Detect which cell encompasses the target text, then output its (X, Y) center coordinate. 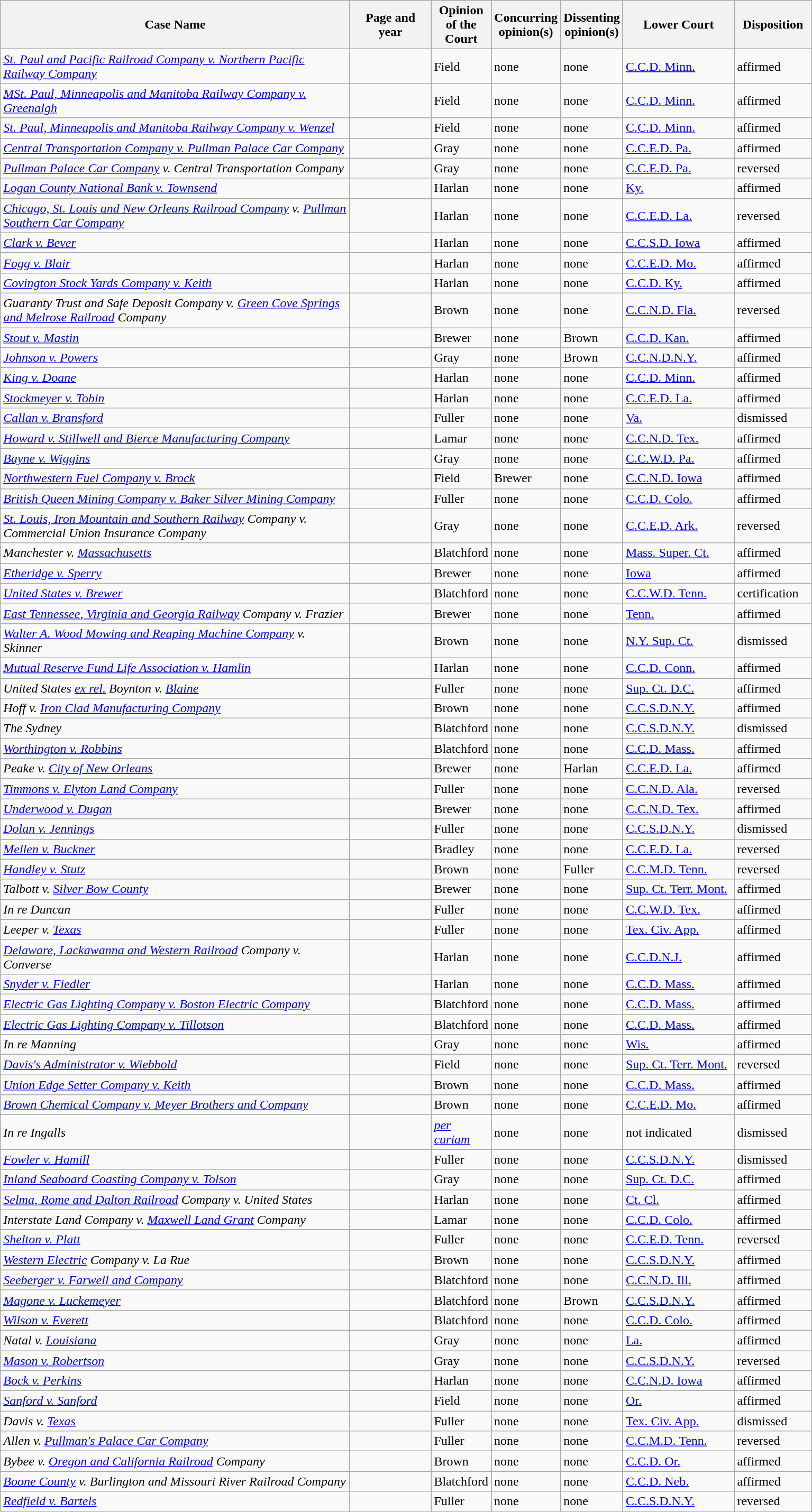
St. Louis, Iron Mountain and Southern Railway Company v. Commercial Union Insurance Company (176, 525)
Northwestern Fuel Company v. Brock (176, 478)
Underwood v. Dugan (176, 809)
Iowa (678, 573)
C.C.N.D. Ill. (678, 1280)
Concurring opinion(s) (526, 25)
Ky. (678, 188)
Logan County National Bank v. Townsend (176, 188)
C.C.E.D. Tenn. (678, 1240)
Brown Chemical Company v. Meyer Brothers and Company (176, 1105)
Boone County v. Burlington and Missouri River Railroad Company (176, 1481)
Hoff v. Iron Clad Manufacturing Company (176, 708)
Electric Gas Lighting Company v. Boston Electric Company (176, 1004)
Davis v. Texas (176, 1421)
not indicated (678, 1132)
Sanford v. Sanford (176, 1401)
C.C.D. Neb. (678, 1481)
Va. (678, 418)
Snyder v. Fiedler (176, 984)
N.Y. Sup. Ct. (678, 641)
Walter A. Wood Mowing and Reaping Machine Company v. Skinner (176, 641)
Selma, Rome and Dalton Railroad Company v. United States (176, 1200)
C.C.D. Ky. (678, 283)
Talbott v. Silver Bow County (176, 889)
Stockmeyer v. Tobin (176, 398)
certification (773, 593)
MSt. Paul, Minneapolis and Manitoba Railway Company v. Greenalgh (176, 100)
Johnson v. Powers (176, 358)
C.C.N.D. Ala. (678, 789)
Tenn. (678, 613)
Case Name (176, 25)
Bradley (461, 849)
Wilson v. Everett (176, 1320)
Peake v. City of New Orleans (176, 769)
C.C.D. Or. (678, 1461)
Fowler v. Hamill (176, 1159)
Leeper v. Texas (176, 929)
Lower Court (678, 25)
Mason v. Robertson (176, 1360)
C.C.W.D. Pa. (678, 458)
Mellen v. Buckner (176, 849)
Magone v. Luckemeyer (176, 1300)
Redfield v. Bartels (176, 1501)
East Tennessee, Virginia and Georgia Railway Company v. Frazier (176, 613)
United States ex rel. Boynton v. Blaine (176, 688)
Etheridge v. Sperry (176, 573)
Howard v. Stillwell and Bierce Manufacturing Company (176, 438)
C.C.W.D. Tex. (678, 909)
Union Edge Setter Company v. Keith (176, 1085)
Handley v. Stutz (176, 869)
King v. Doane (176, 378)
Delaware, Lackawanna and Western Railroad Company v. Converse (176, 957)
Timmons v. Elyton Land Company (176, 789)
Allen v. Pullman's Palace Car Company (176, 1441)
Fogg v. Blair (176, 263)
Covington Stock Yards Company v. Keith (176, 283)
Shelton v. Platt (176, 1240)
Dolan v. Jennings (176, 829)
Central Transportation Company v. Pullman Palace Car Company (176, 148)
per curiam (461, 1132)
The Sydney (176, 729)
Manchester v. Massachusetts (176, 553)
Interstate Land Company v. Maxwell Land Grant Company (176, 1220)
C.C.D. Conn. (678, 668)
In re Duncan (176, 909)
Inland Seaboard Coasting Company v. Tolson (176, 1179)
Bybee v. Oregon and California Railroad Company (176, 1461)
C.C.D. Kan. (678, 338)
Clark v. Bever (176, 243)
Page and year (390, 25)
Mass. Super. Ct. (678, 553)
United States v. Brewer (176, 593)
Natal v. Louisiana (176, 1340)
Callan v. Bransford (176, 418)
Bayne v. Wiggins (176, 458)
In re Manning (176, 1045)
St. Paul, Minneapolis and Manitoba Railway Company v. Wenzel (176, 128)
Mutual Reserve Fund Life Association v. Hamlin (176, 668)
Wis. (678, 1045)
C.C.N.D. Fla. (678, 310)
Western Electric Company v. La Rue (176, 1260)
Pullman Palace Car Company v. Central Transportation Company (176, 168)
St. Paul and Pacific Railroad Company v. Northern Pacific Railway Company (176, 67)
C.C.D.N.J. (678, 957)
Bock v. Perkins (176, 1381)
C.C.E.D. Ark. (678, 525)
Dissenting opinion(s) (592, 25)
C.C.S.D. Iowa (678, 243)
Ct. Cl. (678, 1200)
British Queen Mining Company v. Baker Silver Mining Company (176, 499)
In re Ingalls (176, 1132)
Worthington v. Robbins (176, 749)
C.C.W.D. Tenn. (678, 593)
Chicago, St. Louis and New Orleans Railroad Company v. Pullman Southern Car Company (176, 216)
Seeberger v. Farwell and Company (176, 1280)
C.C.N.D.N.Y. (678, 358)
Or. (678, 1401)
Stout v. Mastin (176, 338)
Electric Gas Lighting Company v. Tillotson (176, 1024)
Guaranty Trust and Safe Deposit Company v. Green Cove Springs and Melrose Railroad Company (176, 310)
Disposition (773, 25)
Davis's Administrator v. Wiebbold (176, 1065)
La. (678, 1340)
Opinion of the Court (461, 25)
